Provide the (X, Y) coordinate of the cell's center where the given text is located.  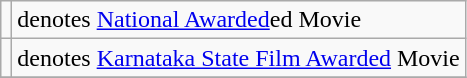
denotes Karnataka State Film Awarded Movie (238, 58)
denotes National Awardeded Movie (238, 20)
